Locate the cell with the specified text and output its (X, Y) center coordinate. 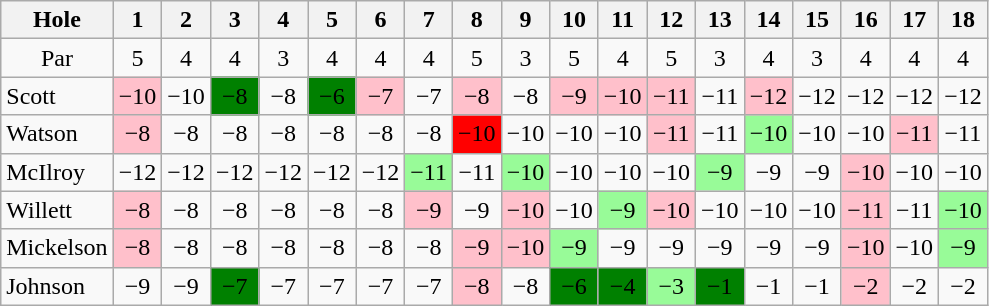
Scott (57, 96)
Johnson (57, 286)
McIlroy (57, 172)
15 (818, 20)
Hole (57, 20)
10 (574, 20)
Par (57, 58)
−3 (672, 286)
9 (526, 20)
17 (914, 20)
Mickelson (57, 248)
18 (964, 20)
Watson (57, 134)
1 (138, 20)
2 (186, 20)
12 (672, 20)
11 (622, 20)
Willett (57, 210)
7 (429, 20)
6 (380, 20)
14 (768, 20)
8 (478, 20)
13 (720, 20)
16 (866, 20)
−4 (622, 286)
